Extract the [X, Y] coordinate from the center of the cell holding the provided text.  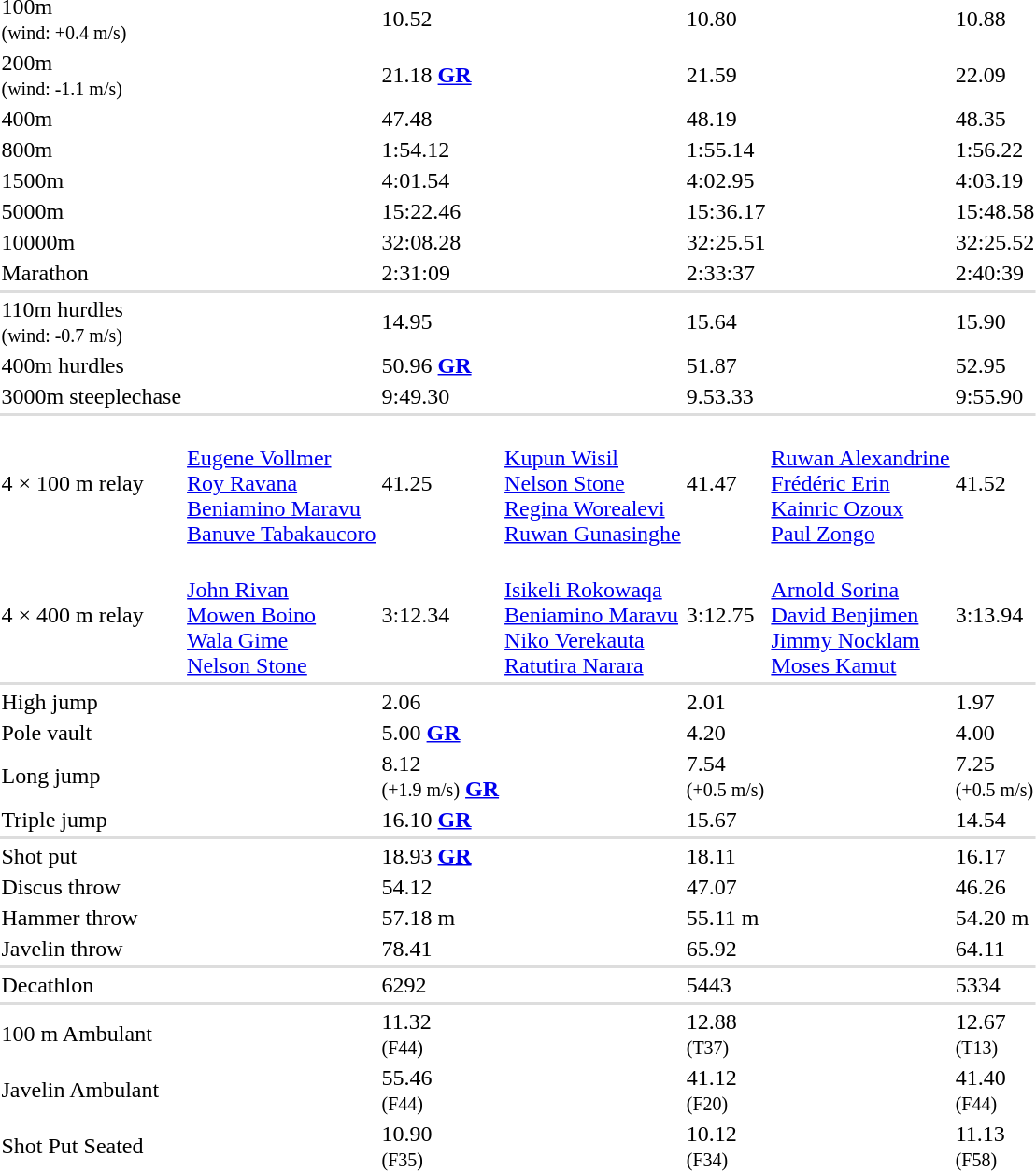
47.07 [726, 887]
2:33:37 [726, 273]
41.52 [995, 483]
14.54 [995, 820]
5.00 GR [440, 733]
8.12(+1.9 m/s) GR [440, 776]
10000m [92, 242]
Shot put [92, 856]
9:49.30 [440, 396]
51.87 [726, 365]
Isikeli Rokowaqa Beniamino Maravu Niko Verekauta Ratutira Narara [593, 615]
22.09 [995, 75]
2.06 [440, 702]
15:36.17 [726, 211]
41.47 [726, 483]
32:25.51 [726, 242]
Long jump [92, 776]
55.46 (F44) [440, 1090]
4:02.95 [726, 180]
4.20 [726, 733]
Discus throw [92, 887]
400m [92, 119]
Pole vault [92, 733]
4:01.54 [440, 180]
3:12.34 [440, 615]
78.41 [440, 949]
21.18 GR [440, 75]
54.12 [440, 887]
4:03.19 [995, 180]
65.92 [726, 949]
16.17 [995, 856]
7.54(+0.5 m/s) [726, 776]
12.88 (T37) [726, 1034]
15:22.46 [440, 211]
Eugene VollmerRoy RavanaBeniamino MaravuBanuve Tabakaucoro [282, 483]
Kupun WisilNelson StoneRegina WorealeviRuwan Gunasinghe [593, 483]
41.12 (F20) [726, 1090]
52.95 [995, 365]
21.59 [726, 75]
32:25.52 [995, 242]
Javelin Ambulant [92, 1090]
High jump [92, 702]
14.95 [440, 321]
46.26 [995, 887]
41.25 [440, 483]
4 × 100 m relay [92, 483]
4.00 [995, 733]
3:13.94 [995, 615]
Decathlon [92, 985]
7.25(+0.5 m/s) [995, 776]
41.40 (F44) [995, 1090]
Ruwan AlexandrineFrédéric ErinKainric OzouxPaul Zongo [860, 483]
Triple jump [92, 820]
1:56.22 [995, 150]
1:55.14 [726, 150]
200m(wind: -1.1 m/s) [92, 75]
2:40:39 [995, 273]
2.01 [726, 702]
4 × 400 m relay [92, 615]
2:31:09 [440, 273]
5334 [995, 985]
1:54.12 [440, 150]
48.19 [726, 119]
50.96 GR [440, 365]
400m hurdles [92, 365]
3000m steeplechase [92, 396]
5443 [726, 985]
32:08.28 [440, 242]
54.20 m [995, 918]
Hammer throw [92, 918]
16.10 GR [440, 820]
9.53.33 [726, 396]
48.35 [995, 119]
47.48 [440, 119]
100 m Ambulant [92, 1034]
110m hurdles(wind: -0.7 m/s) [92, 321]
18.93 GR [440, 856]
1.97 [995, 702]
18.11 [726, 856]
6292 [440, 985]
John Rivan Mowen Boino Wala Gime Nelson Stone [282, 615]
1500m [92, 180]
800m [92, 150]
15:48.58 [995, 211]
57.18 m [440, 918]
15.90 [995, 321]
11.32 (F44) [440, 1034]
9:55.90 [995, 396]
Marathon [92, 273]
5000m [92, 211]
Javelin throw [92, 949]
55.11 m [726, 918]
Arnold Sorina David Benjimen Jimmy Nocklam Moses Kamut [860, 615]
3:12.75 [726, 615]
15.67 [726, 820]
15.64 [726, 321]
12.67 (T13) [995, 1034]
64.11 [995, 949]
